Determine the (x, y) coordinate at the center of the cell enclosing the given text.  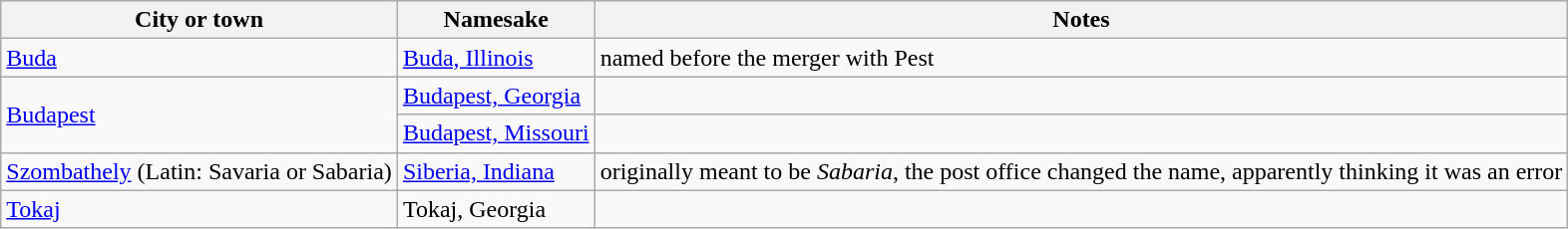
Namesake (496, 20)
named before the merger with Pest (1081, 58)
Buda, Illinois (496, 58)
Buda (199, 58)
Siberia, Indiana (496, 171)
originally meant to be Sabaria, the post office changed the name, apparently thinking it was an error (1081, 171)
Szombathely (Latin: Savaria or Sabaria) (199, 171)
Notes (1081, 20)
City or town (199, 20)
Budapest, Georgia (496, 96)
Budapest, Missouri (496, 133)
Tokaj (199, 209)
Tokaj, Georgia (496, 209)
Budapest (199, 114)
